Capture the cell that displays the provided text and extract its [X, Y] central coordinate. 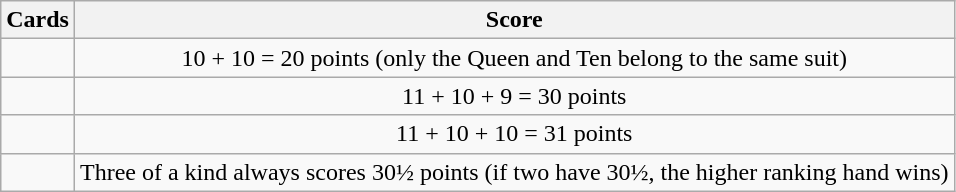
11 + 10 + 10 = 31 points [514, 134]
10 + 10 = 20 points (only the Queen and Ten belong to the same suit) [514, 58]
Three of a kind always scores 30½ points (if two have 30½, the higher ranking hand wins) [514, 172]
Score [514, 20]
Cards [38, 20]
11 + 10 + 9 = 30 points [514, 96]
